Provide the (X, Y) coordinate of the cell's center where the given text is located.  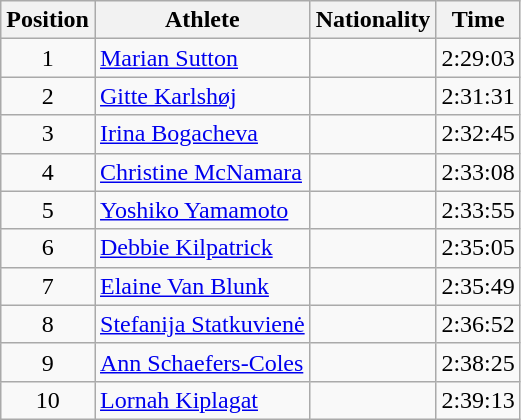
2:36:52 (478, 324)
2:33:55 (478, 210)
2:33:08 (478, 172)
Nationality (373, 20)
4 (48, 172)
6 (48, 248)
2:29:03 (478, 58)
Lornah Kiplagat (202, 400)
1 (48, 58)
Stefanija Statkuvienė (202, 324)
Position (48, 20)
Christine McNamara (202, 172)
5 (48, 210)
Irina Bogacheva (202, 134)
9 (48, 362)
2:31:31 (478, 96)
2:38:25 (478, 362)
Marian Sutton (202, 58)
8 (48, 324)
2:39:13 (478, 400)
Time (478, 20)
Elaine Van Blunk (202, 286)
Ann Schaefers-Coles (202, 362)
Yoshiko Yamamoto (202, 210)
Gitte Karlshøj (202, 96)
3 (48, 134)
2:32:45 (478, 134)
2 (48, 96)
Athlete (202, 20)
7 (48, 286)
Debbie Kilpatrick (202, 248)
2:35:05 (478, 248)
10 (48, 400)
2:35:49 (478, 286)
